Output the [x, y] coordinate of the center of the cell containing the given text.  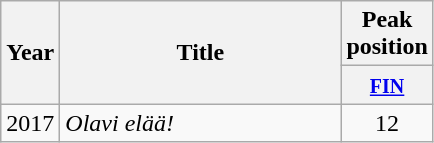
FIN [387, 85]
Year [30, 52]
Peak position [387, 34]
12 [387, 123]
2017 [30, 123]
Olavi elää! [200, 123]
Title [200, 52]
